Extract the (X, Y) coordinate from the center of the cell holding the provided text.  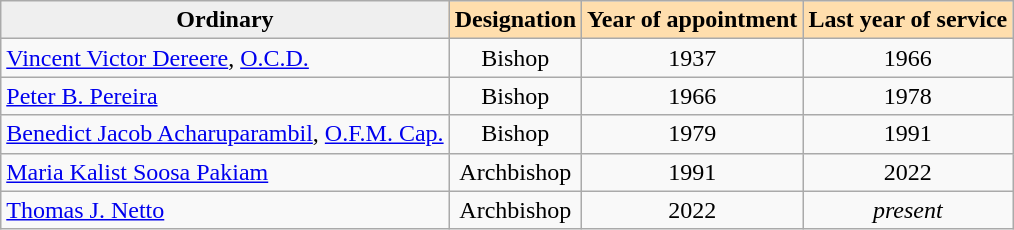
Maria Kalist Soosa Pakiam (225, 172)
Designation (515, 20)
Year of appointment (692, 20)
Ordinary (225, 20)
Vincent Victor Dereere, O.C.D. (225, 58)
1979 (692, 134)
1937 (692, 58)
1978 (908, 96)
Peter B. Pereira (225, 96)
Thomas J. Netto (225, 210)
present (908, 210)
Benedict Jacob Acharuparambil, O.F.M. Cap. (225, 134)
Last year of service (908, 20)
